Provide the [x, y] coordinate of the cell's center where the given text is located.  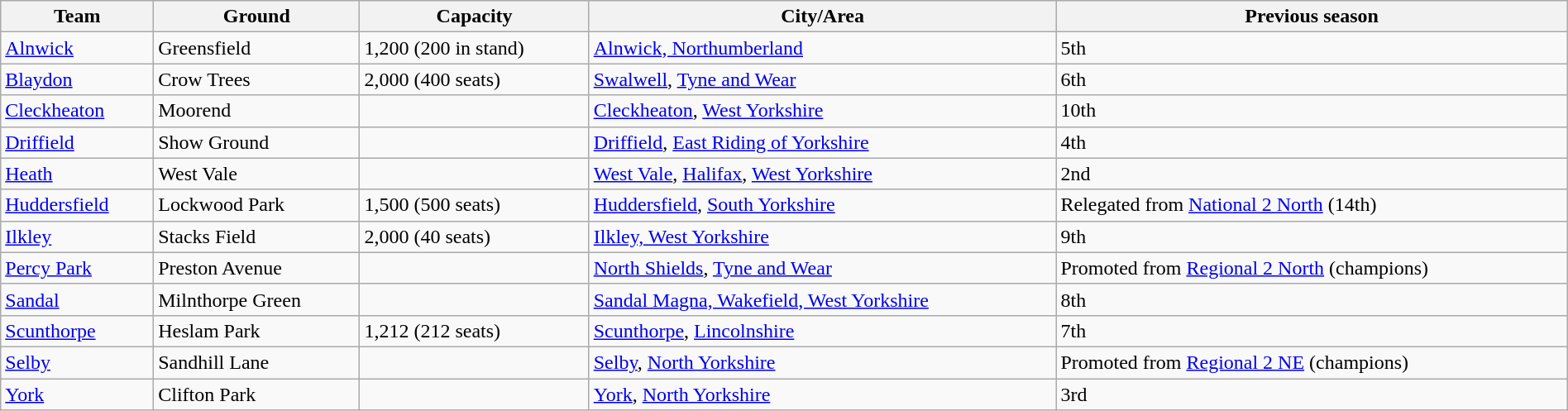
West Vale, Halifax, West Yorkshire [822, 174]
2nd [1312, 174]
Heath [78, 174]
Clifton Park [256, 394]
1,212 (212 seats) [475, 331]
Sandal Magna, Wakefield, West Yorkshire [822, 299]
Driffield [78, 142]
Previous season [1312, 17]
North Shields, Tyne and Wear [822, 268]
2,000 (40 seats) [475, 237]
Driffield, East Riding of Yorkshire [822, 142]
Ground [256, 17]
Relegated from National 2 North (14th) [1312, 205]
9th [1312, 237]
City/Area [822, 17]
Heslam Park [256, 331]
Scunthorpe, Lincolnshire [822, 331]
Team [78, 17]
Promoted from Regional 2 NE (champions) [1312, 362]
Ilkley, West Yorkshire [822, 237]
Huddersfield, South Yorkshire [822, 205]
8th [1312, 299]
Stacks Field [256, 237]
Ilkley [78, 237]
1,200 (200 in stand) [475, 48]
Crow Trees [256, 79]
Preston Avenue [256, 268]
Show Ground [256, 142]
Huddersfield [78, 205]
1,500 (500 seats) [475, 205]
Sandal [78, 299]
Sandhill Lane [256, 362]
Promoted from Regional 2 North (champions) [1312, 268]
6th [1312, 79]
Alnwick, Northumberland [822, 48]
Greensfield [256, 48]
Cleckheaton, West Yorkshire [822, 111]
West Vale [256, 174]
10th [1312, 111]
Selby [78, 362]
Selby, North Yorkshire [822, 362]
4th [1312, 142]
Cleckheaton [78, 111]
Lockwood Park [256, 205]
Moorend [256, 111]
Swalwell, Tyne and Wear [822, 79]
Blaydon [78, 79]
Capacity [475, 17]
3rd [1312, 394]
York, North Yorkshire [822, 394]
York [78, 394]
Percy Park [78, 268]
5th [1312, 48]
2,000 (400 seats) [475, 79]
Milnthorpe Green [256, 299]
Alnwick [78, 48]
Scunthorpe [78, 331]
7th [1312, 331]
